Search for the cell housing the specified text and yield its [x, y] center coordinate. 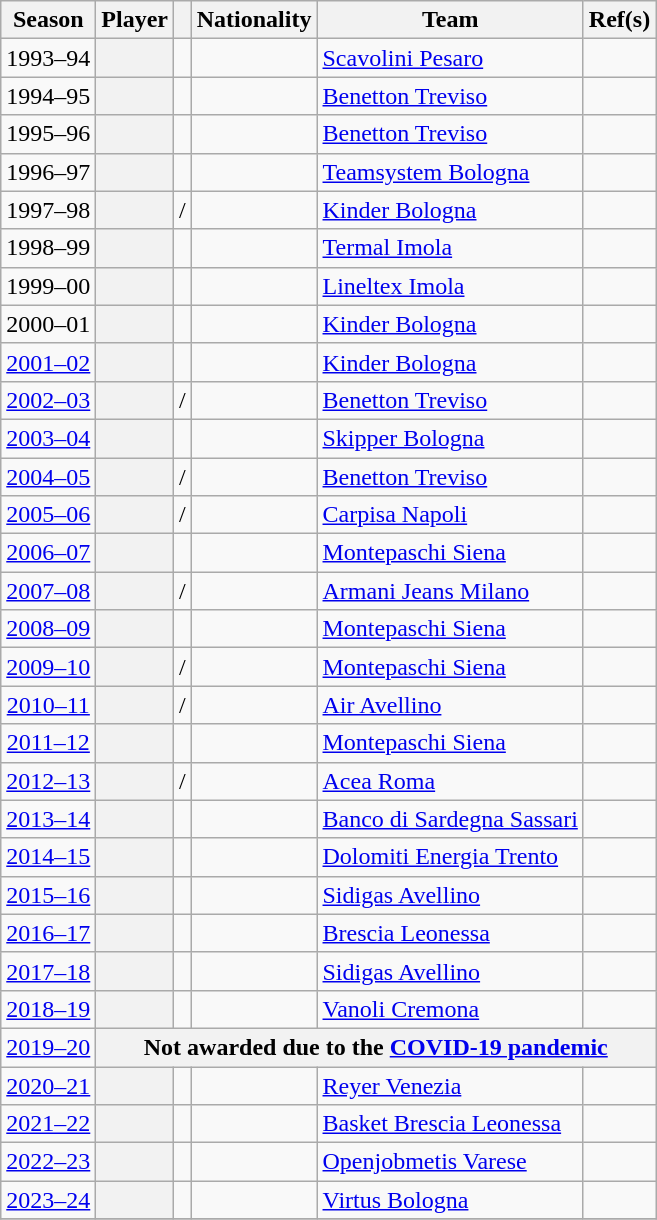
2022–23 [48, 1162]
2004–05 [48, 477]
Skipper Bologna [450, 438]
2007–08 [48, 591]
Banco di Sardegna Sassari [450, 819]
2013–14 [48, 819]
Player [135, 20]
2001–02 [48, 362]
Scavolini Pesaro [450, 58]
2009–10 [48, 667]
1996–97 [48, 172]
Ref(s) [619, 20]
2010–11 [48, 705]
Season [48, 20]
2019–20 [48, 1047]
Vanoli Cremona [450, 1009]
2014–15 [48, 857]
Lineltex Imola [450, 286]
Dolomiti Energia Trento [450, 857]
2012–13 [48, 781]
Not awarded due to the COVID-19 pandemic [376, 1047]
2000–01 [48, 324]
2008–09 [48, 629]
1993–94 [48, 58]
2017–18 [48, 971]
1998–99 [48, 248]
2006–07 [48, 553]
Brescia Leonessa [450, 933]
2020–21 [48, 1085]
Teamsystem Bologna [450, 172]
Acea Roma [450, 781]
2011–12 [48, 743]
1999–00 [48, 286]
Carpisa Napoli [450, 515]
2021–22 [48, 1124]
1995–96 [48, 134]
Basket Brescia Leonessa [450, 1124]
2005–06 [48, 515]
Nationality [254, 20]
2018–19 [48, 1009]
2023–24 [48, 1200]
Reyer Venezia [450, 1085]
Virtus Bologna [450, 1200]
1997–98 [48, 210]
Termal Imola [450, 248]
Openjobmetis Varese [450, 1162]
2015–16 [48, 895]
1994–95 [48, 96]
Armani Jeans Milano [450, 591]
Air Avellino [450, 705]
2016–17 [48, 933]
2003–04 [48, 438]
Team [450, 20]
2002–03 [48, 400]
